Search for the cell housing the specified text and yield its (X, Y) center coordinate. 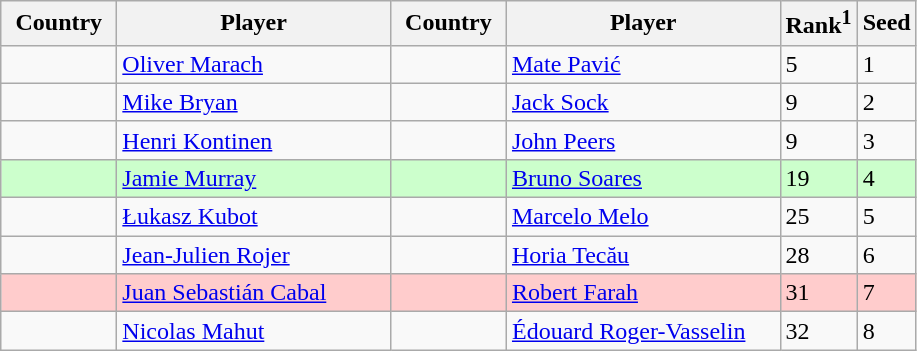
John Peers (643, 140)
19 (818, 178)
Seed (886, 24)
1 (886, 64)
Jamie Murray (254, 178)
Robert Farah (643, 293)
Jack Sock (643, 102)
6 (886, 255)
Juan Sebastián Cabal (254, 293)
Łukasz Kubot (254, 217)
32 (818, 331)
Bruno Soares (643, 178)
Oliver Marach (254, 64)
Jean-Julien Rojer (254, 255)
Nicolas Mahut (254, 331)
2 (886, 102)
Mike Bryan (254, 102)
Mate Pavić (643, 64)
4 (886, 178)
Marcelo Melo (643, 217)
Édouard Roger-Vasselin (643, 331)
Horia Tecău (643, 255)
7 (886, 293)
Henri Kontinen (254, 140)
28 (818, 255)
31 (818, 293)
Rank1 (818, 24)
25 (818, 217)
8 (886, 331)
3 (886, 140)
